Scan for the cell matching the given text and deliver its [X, Y] coordinate at center. 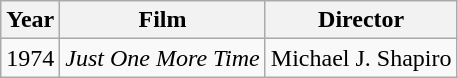
Year [30, 20]
Michael J. Shapiro [361, 58]
Director [361, 20]
Just One More Time [162, 58]
Film [162, 20]
1974 [30, 58]
